Identify which cell holds the provided text, then report its [X, Y] central coordinate. 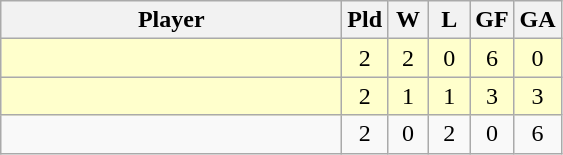
Pld [365, 20]
Player [172, 20]
GA [538, 20]
GF [492, 20]
L [450, 20]
W [408, 20]
